Output the (x, y) coordinate of the center of the cell containing the given text.  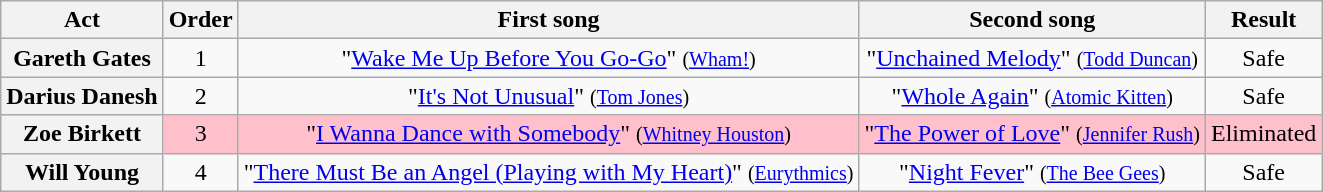
"I Wanna Dance with Somebody" (Whitney Houston) (548, 134)
Will Young (82, 172)
First song (548, 20)
Darius Danesh (82, 96)
3 (200, 134)
"Unchained Melody" (Todd Duncan) (1032, 58)
"There Must Be an Angel (Playing with My Heart)" (Eurythmics) (548, 172)
"Whole Again" (Atomic Kitten) (1032, 96)
"It's Not Unusual" (Tom Jones) (548, 96)
"Night Fever" (The Bee Gees) (1032, 172)
Order (200, 20)
"Wake Me Up Before You Go-Go" (Wham!) (548, 58)
"The Power of Love" (Jennifer Rush) (1032, 134)
Gareth Gates (82, 58)
Zoe Birkett (82, 134)
1 (200, 58)
4 (200, 172)
Result (1263, 20)
Act (82, 20)
Second song (1032, 20)
Eliminated (1263, 134)
2 (200, 96)
